Locate the cell with the specified text and output its (X, Y) center coordinate. 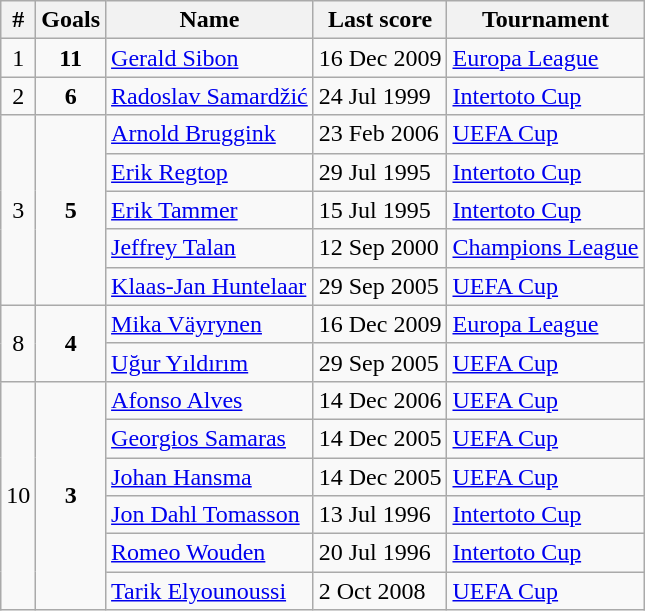
Tournament (546, 20)
2 (18, 96)
Erik Regtop (210, 172)
8 (18, 343)
5 (71, 210)
Tarik Elyounoussi (210, 591)
13 Jul 1996 (380, 515)
Erik Tammer (210, 210)
Champions League (546, 248)
12 Sep 2000 (380, 248)
11 (71, 58)
6 (71, 96)
4 (71, 343)
Uğur Yıldırım (210, 362)
Klaas-Jan Huntelaar (210, 286)
Jon Dahl Tomasson (210, 515)
Georgios Samaras (210, 438)
24 Jul 1999 (380, 96)
1 (18, 58)
Radoslav Samardžić (210, 96)
29 Jul 1995 (380, 172)
Romeo Wouden (210, 553)
15 Jul 1995 (380, 210)
Mika Väyrynen (210, 324)
Last score (380, 20)
Afonso Alves (210, 400)
Gerald Sibon (210, 58)
2 Oct 2008 (380, 591)
10 (18, 495)
Goals (71, 20)
Arnold Bruggink (210, 134)
23 Feb 2006 (380, 134)
# (18, 20)
14 Dec 2006 (380, 400)
20 Jul 1996 (380, 553)
Johan Hansma (210, 477)
Name (210, 20)
Jeffrey Talan (210, 248)
